Capture the cell that displays the provided text and extract its [x, y] central coordinate. 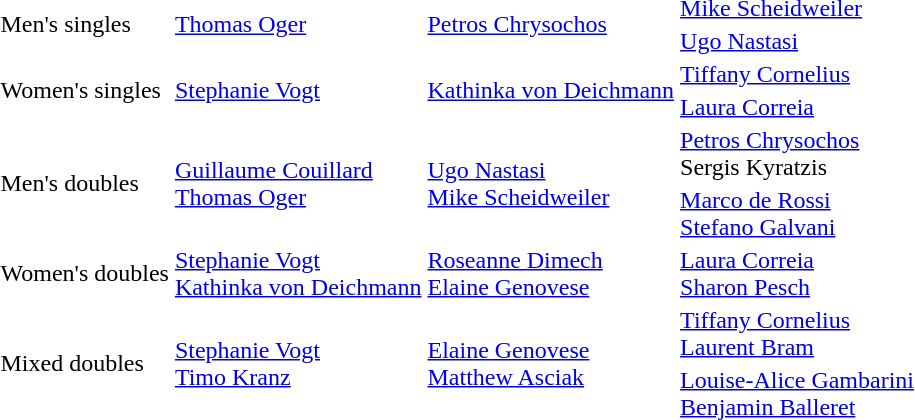
Stephanie Vogt [298, 90]
Guillaume Couillard Thomas Oger [298, 184]
Stephanie Vogt Kathinka von Deichmann [298, 274]
Roseanne Dimech Elaine Genovese [551, 274]
Ugo Nastasi Mike Scheidweiler [551, 184]
Kathinka von Deichmann [551, 90]
